Locate the cell with the specified text and output its (x, y) center coordinate. 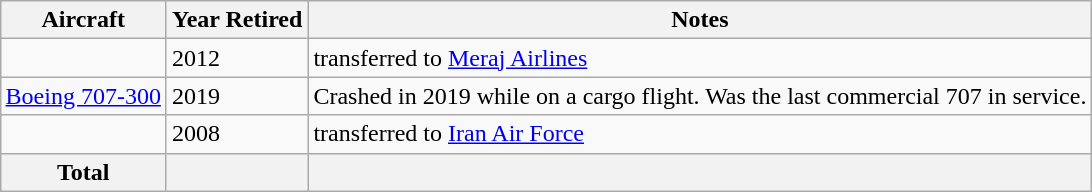
transferred to Iran Air Force (700, 134)
Aircraft (83, 20)
Total (83, 172)
Notes (700, 20)
2008 (236, 134)
2012 (236, 58)
2019 (236, 96)
Year Retired (236, 20)
Crashed in 2019 while on a cargo flight. Was the last commercial 707 in service. (700, 96)
Boeing 707-300 (83, 96)
transferred to Meraj Airlines (700, 58)
